Determine the [X, Y] coordinate at the center of the cell enclosing the given text.  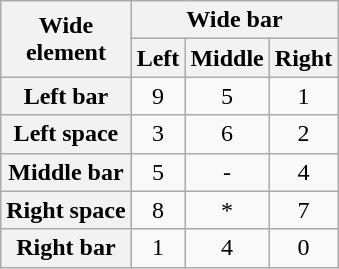
Right [303, 58]
2 [303, 134]
Wide bar [234, 20]
Left [158, 58]
Left bar [66, 96]
Left space [66, 134]
7 [303, 210]
6 [227, 134]
Right bar [66, 248]
Middle [227, 58]
Middle bar [66, 172]
* [227, 210]
8 [158, 210]
Wideelement [66, 39]
0 [303, 248]
3 [158, 134]
- [227, 172]
Right space [66, 210]
9 [158, 96]
